Find where the given text appears and provide that cell's center as [x, y] coordinate. 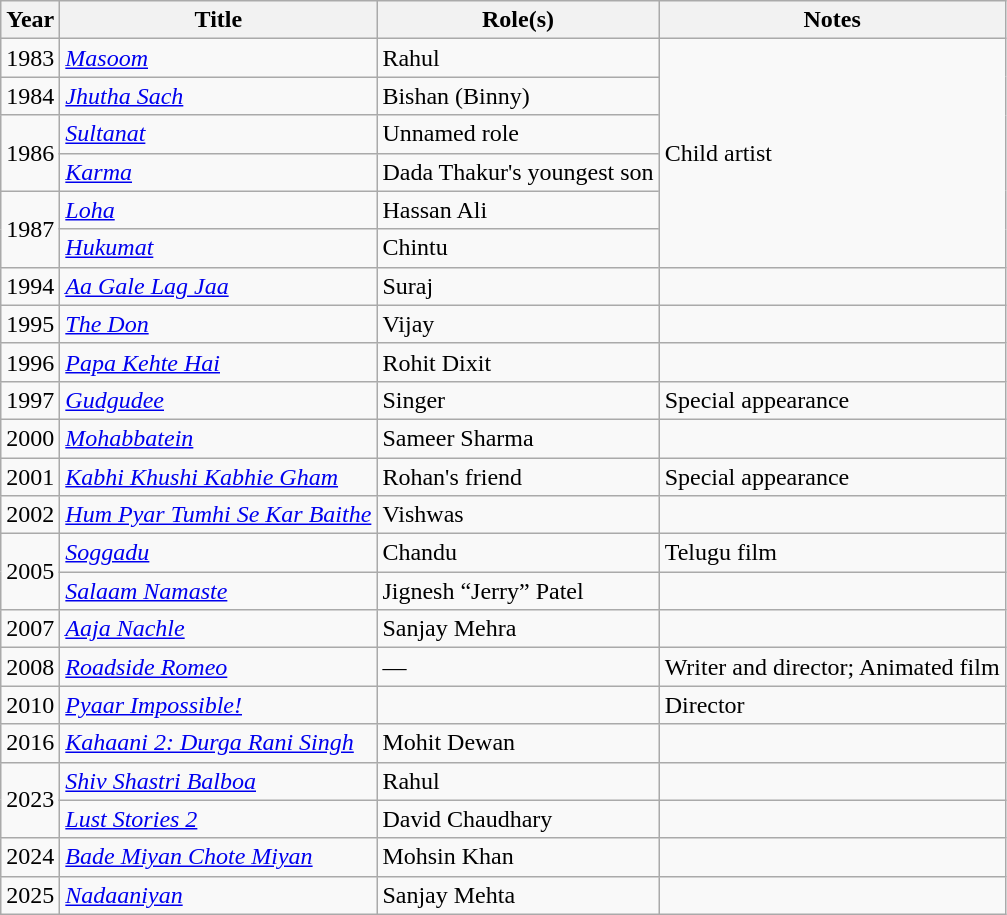
Sultanat [218, 134]
2005 [30, 572]
Director [832, 705]
1986 [30, 153]
2008 [30, 667]
Shiv Shastri Balboa [218, 781]
Vijay [518, 324]
Rohan's friend [518, 477]
Papa Kehte Hai [218, 362]
1996 [30, 362]
Jignesh “Jerry” Patel [518, 591]
Role(s) [518, 20]
Kabhi Khushi Kabhie Gham [218, 477]
1984 [30, 96]
2002 [30, 515]
2024 [30, 857]
Hukumat [218, 248]
Hum Pyar Tumhi Se Kar Baithe [218, 515]
1997 [30, 400]
Nadaaniyan [218, 895]
2010 [30, 705]
Karma [218, 172]
Aa Gale Lag Jaa [218, 286]
Suraj [518, 286]
2000 [30, 438]
Telugu film [832, 553]
Mohit Dewan [518, 743]
Gudgudee [218, 400]
The Don [218, 324]
Lust Stories 2 [218, 819]
Vishwas [518, 515]
Sameer Sharma [518, 438]
Title [218, 20]
2001 [30, 477]
Masoom [218, 58]
Rohit Dixit [518, 362]
Chintu [518, 248]
Unnamed role [518, 134]
Dada Thakur's youngest son [518, 172]
Notes [832, 20]
Soggadu [218, 553]
1987 [30, 229]
2023 [30, 800]
Mohabbatein [218, 438]
— [518, 667]
2016 [30, 743]
Mohsin Khan [518, 857]
Pyaar Impossible! [218, 705]
David Chaudhary [518, 819]
Salaam Namaste [218, 591]
Bishan (Binny) [518, 96]
Jhutha Sach [218, 96]
Year [30, 20]
Singer [518, 400]
Chandu [518, 553]
1983 [30, 58]
2025 [30, 895]
Hassan Ali [518, 210]
2007 [30, 629]
Bade Miyan Chote Miyan [218, 857]
Writer and director; Animated film [832, 667]
Kahaani 2: Durga Rani Singh [218, 743]
Sanjay Mehta [518, 895]
Aaja Nachle [218, 629]
Roadside Romeo [218, 667]
Child artist [832, 153]
Loha [218, 210]
Sanjay Mehra [518, 629]
1994 [30, 286]
1995 [30, 324]
